Extract the (X, Y) coordinate from the center of the cell holding the provided text.  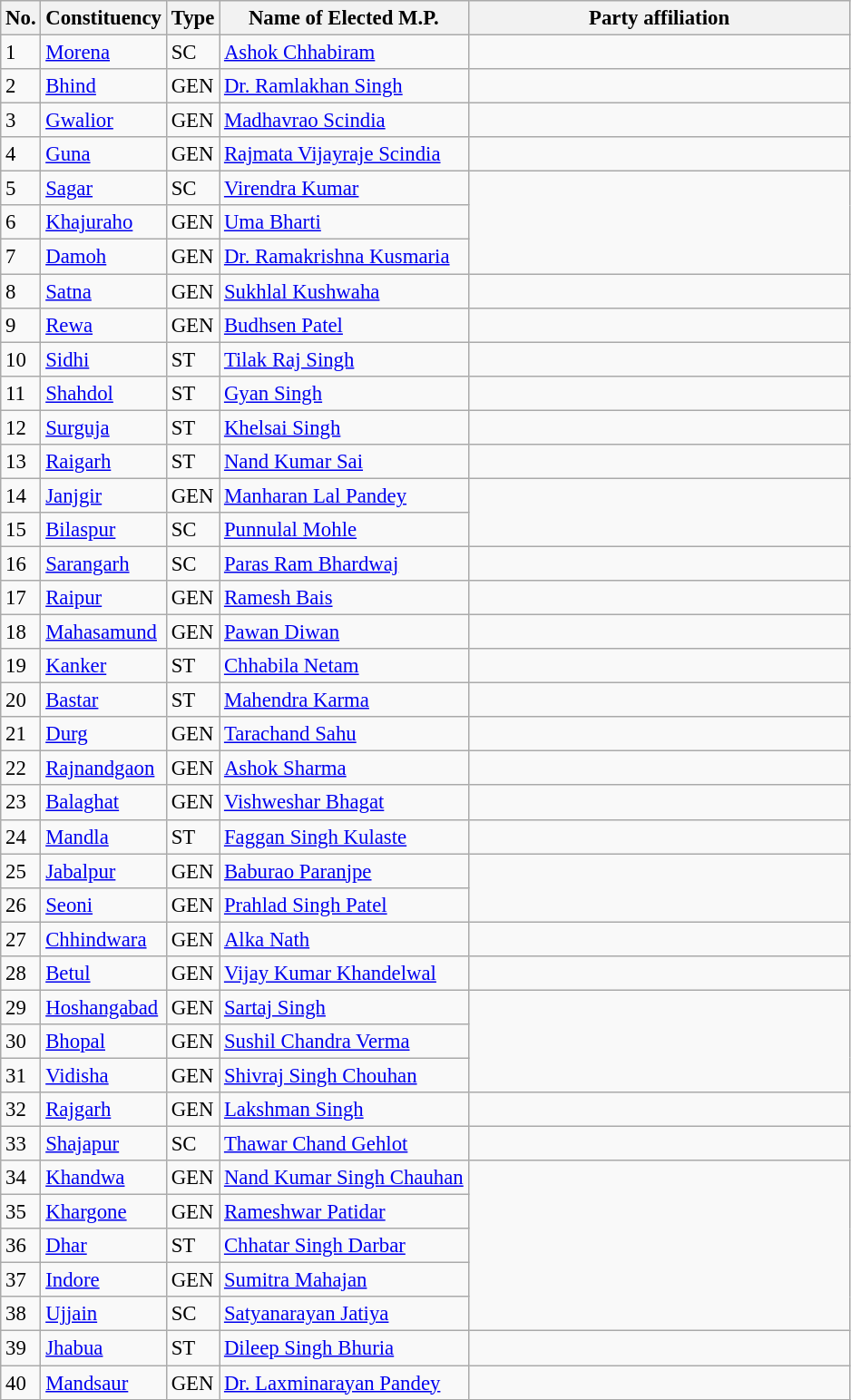
Khelsai Singh (344, 427)
Chhatar Singh Darbar (344, 1246)
Jhabua (103, 1348)
Raipur (103, 598)
Dr. Laxminarayan Pandey (344, 1383)
Satyanarayan Jatiya (344, 1315)
Shivraj Singh Chouhan (344, 1075)
Virendra Kumar (344, 189)
Guna (103, 154)
Vishweshar Bhagat (344, 803)
Khajuraho (103, 222)
Indore (103, 1280)
Ashok Sharma (344, 769)
Manharan Lal Pandey (344, 495)
25 (21, 871)
23 (21, 803)
Ramesh Bais (344, 598)
39 (21, 1348)
Balaghat (103, 803)
Faggan Singh Kulaste (344, 837)
Rajnandgaon (103, 769)
Bhopal (103, 1042)
Prahlad Singh Patel (344, 905)
Sarangarh (103, 563)
Sidhi (103, 359)
37 (21, 1280)
3 (21, 121)
Type (192, 18)
Betul (103, 974)
27 (21, 939)
38 (21, 1315)
Dr. Ramakrishna Kusmaria (344, 257)
Mahasamund (103, 632)
13 (21, 462)
Dhar (103, 1246)
Sushil Chandra Verma (344, 1042)
35 (21, 1212)
Mandla (103, 837)
Chhindwara (103, 939)
21 (21, 734)
Surguja (103, 427)
Sukhlal Kushwaha (344, 291)
Sartaj Singh (344, 1007)
Dr. Ramlakhan Singh (344, 86)
6 (21, 222)
10 (21, 359)
5 (21, 189)
Hoshangabad (103, 1007)
Nand Kumar Singh Chauhan (344, 1178)
Shahdol (103, 393)
31 (21, 1075)
Satna (103, 291)
28 (21, 974)
Ashok Chhabiram (344, 53)
11 (21, 393)
Party affiliation (659, 18)
Mahendra Karma (344, 700)
Khargone (103, 1212)
Shajapur (103, 1144)
Sagar (103, 189)
Vidisha (103, 1075)
Lakshman Singh (344, 1110)
1 (21, 53)
Rajgarh (103, 1110)
24 (21, 837)
Pawan Diwan (344, 632)
Durg (103, 734)
36 (21, 1246)
17 (21, 598)
Tilak Raj Singh (344, 359)
Kanker (103, 666)
Rewa (103, 325)
22 (21, 769)
4 (21, 154)
20 (21, 700)
32 (21, 1110)
40 (21, 1383)
Chhabila Netam (344, 666)
33 (21, 1144)
Gwalior (103, 121)
Thawar Chand Gehlot (344, 1144)
Sumitra Mahajan (344, 1280)
7 (21, 257)
Uma Bharti (344, 222)
Ujjain (103, 1315)
9 (21, 325)
29 (21, 1007)
Rameshwar Patidar (344, 1212)
Budhsen Patel (344, 325)
Tarachand Sahu (344, 734)
18 (21, 632)
8 (21, 291)
Paras Ram Bhardwaj (344, 563)
Constituency (103, 18)
Seoni (103, 905)
No. (21, 18)
Janjgir (103, 495)
Damoh (103, 257)
14 (21, 495)
Rajmata Vijayraje Scindia (344, 154)
Baburao Paranjpe (344, 871)
19 (21, 666)
26 (21, 905)
Raigarh (103, 462)
Bastar (103, 700)
Khandwa (103, 1178)
Mandsaur (103, 1383)
Bhind (103, 86)
34 (21, 1178)
30 (21, 1042)
Bilaspur (103, 530)
Jabalpur (103, 871)
Dileep Singh Bhuria (344, 1348)
Morena (103, 53)
Nand Kumar Sai (344, 462)
Punnulal Mohle (344, 530)
Alka Nath (344, 939)
15 (21, 530)
12 (21, 427)
2 (21, 86)
Vijay Kumar Khandelwal (344, 974)
Madhavrao Scindia (344, 121)
Gyan Singh (344, 393)
Name of Elected M.P. (344, 18)
16 (21, 563)
